Return the (X, Y) coordinate for the center point of the cell that contains the specified text.  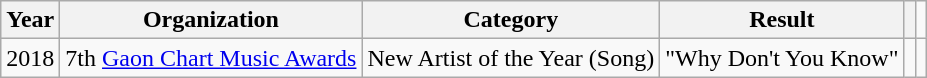
Year (30, 20)
New Artist of the Year (Song) (511, 58)
"Why Don't You Know" (782, 58)
Result (782, 20)
Category (511, 20)
Organization (211, 20)
2018 (30, 58)
7th Gaon Chart Music Awards (211, 58)
